Locate the cell with the specified text and output its [X, Y] center coordinate. 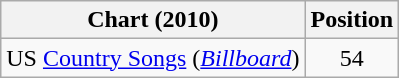
54 [352, 58]
Position [352, 20]
US Country Songs (Billboard) [153, 58]
Chart (2010) [153, 20]
